Return (x, y) of the center of cell containing provided text 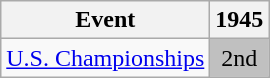
2nd (240, 58)
U.S. Championships (106, 58)
1945 (240, 20)
Event (106, 20)
